For the text-containing cell, return its midpoint in (X, Y) coordinate format. 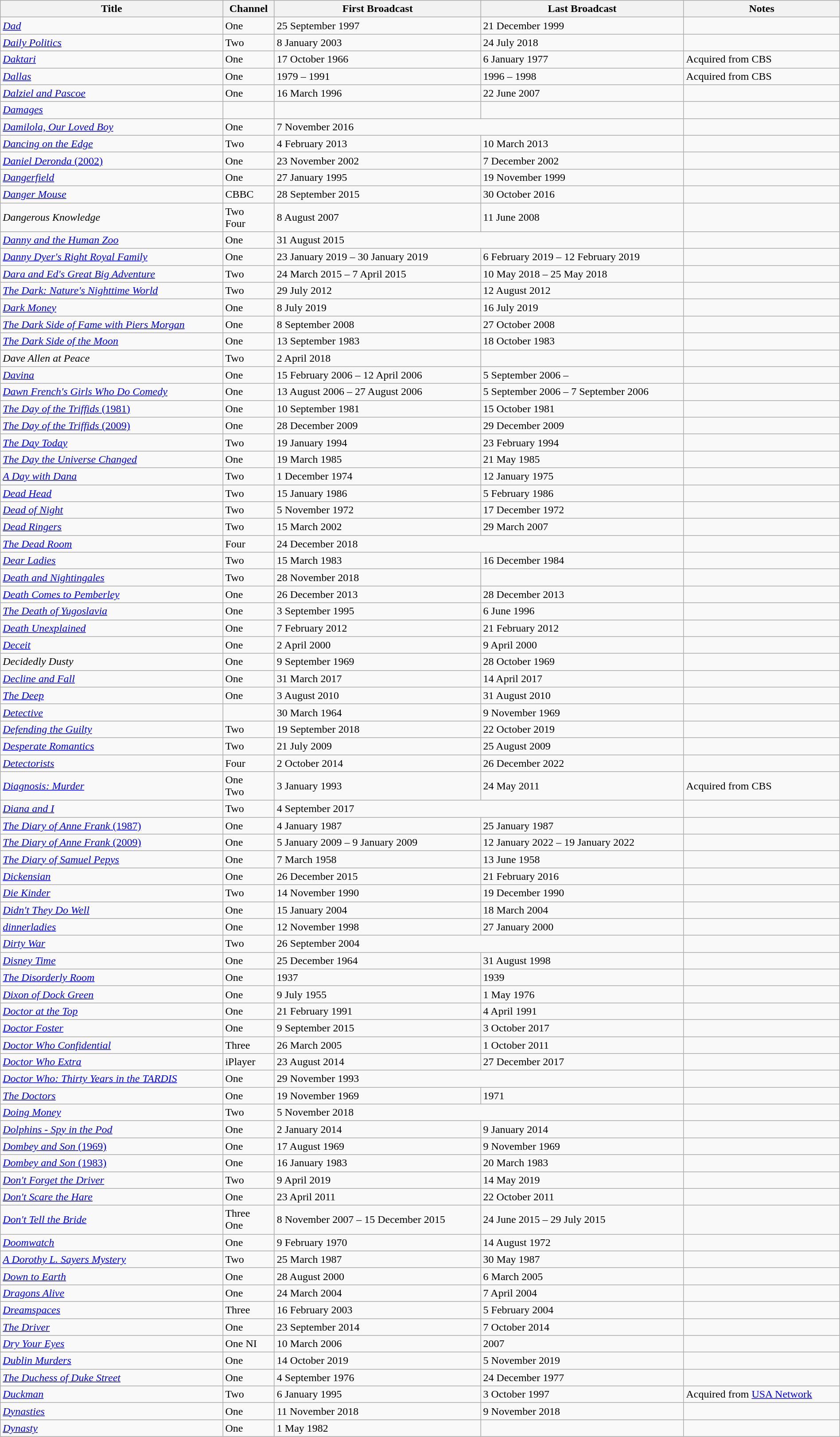
Dead Ringers (112, 527)
5 November 2019 (582, 1361)
Dancing on the Edge (112, 144)
Dickensian (112, 876)
Doctor Who Extra (112, 1062)
Down to Earth (112, 1276)
1937 (377, 977)
Doctor Who Confidential (112, 1045)
6 February 2019 – 12 February 2019 (582, 257)
18 October 1983 (582, 341)
19 March 1985 (377, 459)
Channel (249, 9)
15 January 2004 (377, 910)
8 January 2003 (377, 43)
26 December 2015 (377, 876)
The Death of Yugoslavia (112, 611)
The Deep (112, 695)
Deceit (112, 645)
27 January 1995 (377, 177)
17 October 1966 (377, 59)
21 May 1985 (582, 459)
1971 (582, 1096)
23 January 2019 – 30 January 2019 (377, 257)
4 September 1976 (377, 1378)
2 October 2014 (377, 763)
Dara and Ed's Great Big Adventure (112, 274)
6 June 1996 (582, 611)
31 March 2017 (377, 679)
The Day of the Triffids (1981) (112, 409)
4 April 1991 (582, 1011)
Doctor Foster (112, 1028)
The Diary of Samuel Pepys (112, 859)
3 October 1997 (582, 1394)
Doctor Who: Thirty Years in the TARDIS (112, 1079)
13 September 1983 (377, 341)
The Doctors (112, 1096)
23 February 1994 (582, 442)
Dixon of Dock Green (112, 994)
2 January 2014 (377, 1129)
21 February 2012 (582, 628)
1 May 1976 (582, 994)
24 March 2004 (377, 1293)
Disney Time (112, 961)
7 February 2012 (377, 628)
3 September 1995 (377, 611)
Danger Mouse (112, 194)
The Dark Side of the Moon (112, 341)
Desperate Romantics (112, 746)
23 September 2014 (377, 1327)
Two Four (249, 217)
15 October 1981 (582, 409)
Damages (112, 110)
12 January 2022 – 19 January 2022 (582, 843)
26 March 2005 (377, 1045)
Duckman (112, 1394)
Dear Ladies (112, 561)
29 December 2009 (582, 426)
Don't Tell the Bride (112, 1220)
26 December 2022 (582, 763)
Death and Nightingales (112, 578)
16 February 2003 (377, 1310)
28 December 2013 (582, 594)
3 August 2010 (377, 695)
9 July 1955 (377, 994)
First Broadcast (377, 9)
Dolphins - Spy in the Pod (112, 1129)
26 September 2004 (479, 944)
19 September 2018 (377, 729)
24 June 2015 – 29 July 2015 (582, 1220)
8 July 2019 (377, 308)
21 February 2016 (582, 876)
17 August 1969 (377, 1146)
The Dark: Nature's Nighttime World (112, 291)
Didn't They Do Well (112, 910)
23 April 2011 (377, 1197)
Title (112, 9)
11 November 2018 (377, 1411)
5 November 2018 (479, 1113)
29 November 1993 (479, 1079)
29 July 2012 (377, 291)
4 February 2013 (377, 144)
6 March 2005 (582, 1276)
Daktari (112, 59)
8 November 2007 – 15 December 2015 (377, 1220)
22 October 2019 (582, 729)
21 February 1991 (377, 1011)
The Day of the Triffids (2009) (112, 426)
One Two (249, 786)
Dave Allen at Peace (112, 358)
27 December 2017 (582, 1062)
The Dark Side of Fame with Piers Morgan (112, 324)
31 August 2010 (582, 695)
7 December 2002 (582, 160)
12 January 1975 (582, 476)
dinnerladies (112, 927)
30 October 2016 (582, 194)
12 November 1998 (377, 927)
22 October 2011 (582, 1197)
31 August 2015 (479, 240)
9 September 2015 (377, 1028)
16 July 2019 (582, 308)
Dalziel and Pascoe (112, 93)
4 September 2017 (479, 809)
25 September 1997 (377, 26)
5 September 2006 – (582, 375)
Danny Dyer's Right Royal Family (112, 257)
21 December 1999 (582, 26)
1979 – 1991 (377, 76)
The Diary of Anne Frank (1987) (112, 826)
5 February 2004 (582, 1310)
16 January 1983 (377, 1163)
5 November 1972 (377, 510)
24 May 2011 (582, 786)
Don't Scare the Hare (112, 1197)
19 January 1994 (377, 442)
6 January 1995 (377, 1394)
3 October 2017 (582, 1028)
The Diary of Anne Frank (2009) (112, 843)
22 June 2007 (582, 93)
10 March 2006 (377, 1344)
One NI (249, 1344)
Dublin Murders (112, 1361)
Detectorists (112, 763)
5 September 2006 – 7 September 2006 (582, 392)
Dynasties (112, 1411)
Three One (249, 1220)
Don't Forget the Driver (112, 1180)
Dawn French's Girls Who Do Comedy (112, 392)
24 July 2018 (582, 43)
3 January 1993 (377, 786)
28 October 1969 (582, 662)
30 March 1964 (377, 712)
Decidedly Dusty (112, 662)
Dragons Alive (112, 1293)
19 November 1999 (582, 177)
Diagnosis: Murder (112, 786)
5 February 1986 (582, 493)
9 September 1969 (377, 662)
15 January 1986 (377, 493)
Doomwatch (112, 1242)
28 December 2009 (377, 426)
Doctor at the Top (112, 1011)
A Dorothy L. Sayers Mystery (112, 1259)
Doing Money (112, 1113)
Dad (112, 26)
24 December 1977 (582, 1378)
Dark Money (112, 308)
The Day the Universe Changed (112, 459)
Die Kinder (112, 893)
1 December 1974 (377, 476)
10 September 1981 (377, 409)
25 August 2009 (582, 746)
4 January 1987 (377, 826)
9 November 2018 (582, 1411)
24 March 2015 – 7 April 2015 (377, 274)
8 September 2008 (377, 324)
The Driver (112, 1327)
1939 (582, 977)
Davina (112, 375)
10 March 2013 (582, 144)
9 April 2019 (377, 1180)
23 August 2014 (377, 1062)
Dombey and Son (1969) (112, 1146)
The Dead Room (112, 544)
14 April 2017 (582, 679)
10 May 2018 – 25 May 2018 (582, 274)
The Day Today (112, 442)
1 May 1982 (377, 1428)
19 November 1969 (377, 1096)
14 October 2019 (377, 1361)
15 February 2006 – 12 April 2006 (377, 375)
13 August 2006 – 27 August 2006 (377, 392)
19 December 1990 (582, 893)
The Duchess of Duke Street (112, 1378)
21 July 2009 (377, 746)
Dangerous Knowledge (112, 217)
8 August 2007 (377, 217)
25 December 1964 (377, 961)
Detective (112, 712)
17 December 1972 (582, 510)
1996 – 1998 (582, 76)
11 June 2008 (582, 217)
28 August 2000 (377, 1276)
Daniel Deronda (2002) (112, 160)
2 April 2000 (377, 645)
25 March 1987 (377, 1259)
6 January 1977 (582, 59)
9 January 2014 (582, 1129)
Dynasty (112, 1428)
5 January 2009 – 9 January 2009 (377, 843)
Decline and Fall (112, 679)
28 September 2015 (377, 194)
15 March 2002 (377, 527)
9 February 1970 (377, 1242)
CBBC (249, 194)
A Day with Dana (112, 476)
iPlayer (249, 1062)
Dombey and Son (1983) (112, 1163)
Death Comes to Pemberley (112, 594)
12 August 2012 (582, 291)
30 May 1987 (582, 1259)
29 March 2007 (582, 527)
2 April 2018 (377, 358)
16 March 1996 (377, 93)
Danny and the Human Zoo (112, 240)
7 April 2004 (582, 1293)
Damilola, Our Loved Boy (112, 127)
Defending the Guilty (112, 729)
31 August 1998 (582, 961)
14 May 2019 (582, 1180)
Dirty War (112, 944)
13 June 1958 (582, 859)
1 October 2011 (582, 1045)
25 January 1987 (582, 826)
Dead Head (112, 493)
24 December 2018 (479, 544)
28 November 2018 (377, 578)
27 January 2000 (582, 927)
Dead of Night (112, 510)
The Disorderly Room (112, 977)
23 November 2002 (377, 160)
Daily Politics (112, 43)
Acquired from USA Network (762, 1394)
Dreamspaces (112, 1310)
Notes (762, 9)
Death Unexplained (112, 628)
Dallas (112, 76)
7 March 1958 (377, 859)
Diana and I (112, 809)
7 October 2014 (582, 1327)
Dangerfield (112, 177)
26 December 2013 (377, 594)
20 March 1983 (582, 1163)
9 April 2000 (582, 645)
27 October 2008 (582, 324)
16 December 1984 (582, 561)
Dry Your Eyes (112, 1344)
14 November 1990 (377, 893)
14 August 1972 (582, 1242)
7 November 2016 (479, 127)
18 March 2004 (582, 910)
Last Broadcast (582, 9)
2007 (582, 1344)
15 March 1983 (377, 561)
